From the cell containing the given text, extract its center point as [X, Y] coordinate. 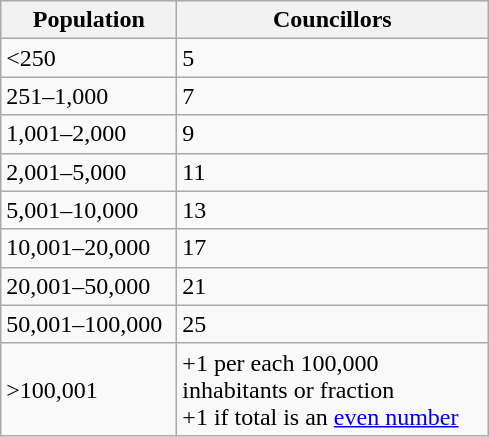
1,001–2,000 [89, 134]
Councillors [332, 20]
9 [332, 134]
25 [332, 324]
251–1,000 [89, 96]
Population [89, 20]
>100,001 [89, 389]
20,001–50,000 [89, 286]
11 [332, 172]
21 [332, 286]
7 [332, 96]
5,001–10,000 [89, 210]
13 [332, 210]
<250 [89, 58]
50,001–100,000 [89, 324]
17 [332, 248]
5 [332, 58]
2,001–5,000 [89, 172]
+1 per each 100,000 inhabitants or fraction+1 if total is an even number [332, 389]
10,001–20,000 [89, 248]
